From the cell containing the given text, extract its center point as [x, y] coordinate. 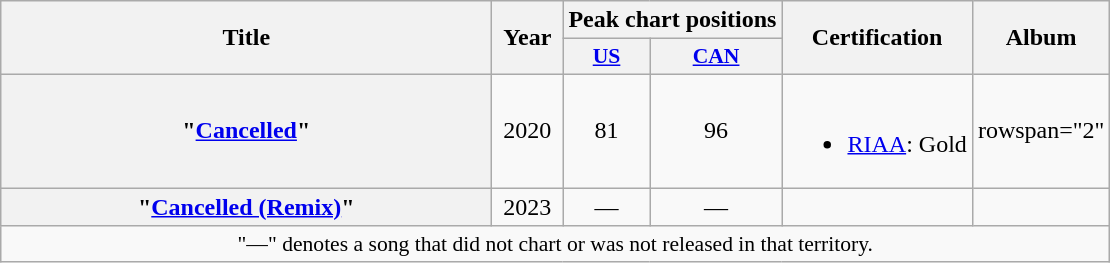
2023 [528, 207]
"—" denotes a song that did not chart or was not released in that territory. [556, 244]
US [606, 57]
rowspan="2" [1041, 130]
96 [716, 130]
81 [606, 130]
"Cancelled (Remix)" [246, 207]
2020 [528, 130]
Peak chart positions [672, 20]
CAN [716, 57]
RIAA: Gold [877, 130]
"Cancelled" [246, 130]
Certification [877, 38]
Year [528, 38]
Title [246, 38]
Album [1041, 38]
